Locate the cell with the specified text and output its (X, Y) center coordinate. 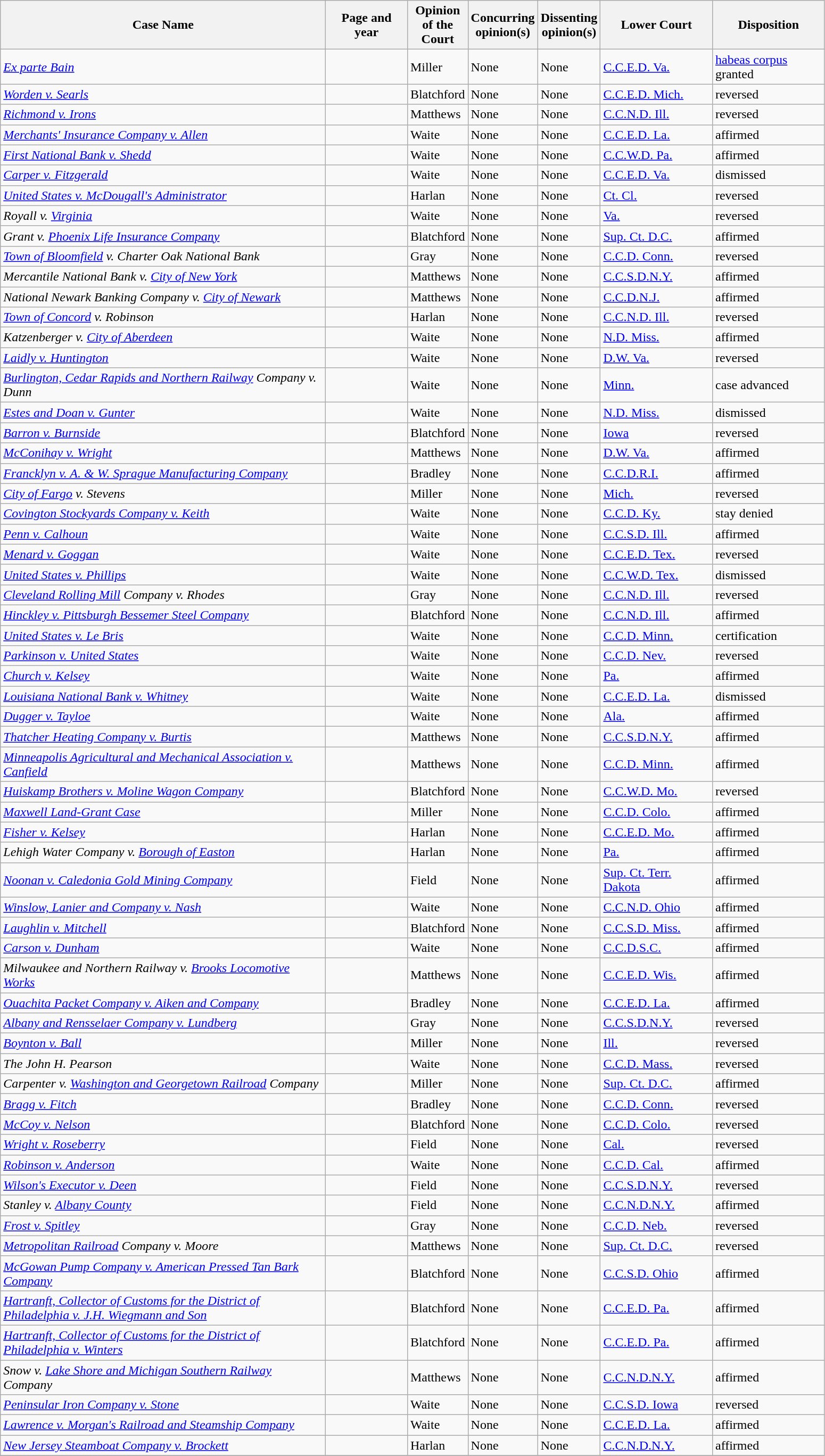
Town of Bloomfield v. Charter Oak National Bank (163, 256)
Mich. (657, 493)
Stanley v. Albany County (163, 1205)
C.C.S.D. Iowa (657, 1405)
stay denied (769, 514)
C.C.D. Mass. (657, 1064)
McCoy v. Nelson (163, 1124)
C.C.S.D. Ohio (657, 1273)
Ill. (657, 1043)
Louisiana National Bank v. Whitney (163, 696)
Richmond v. Irons (163, 114)
Metropolitan Railroad Company v. Moore (163, 1246)
Lower Court (657, 25)
Carpenter v. Washington and Georgetown Railroad Company (163, 1084)
Frost v. Spitley (163, 1225)
Dissenting opinion(s) (569, 25)
Ala. (657, 717)
C.C.E.D. Mo. (657, 832)
Snow v. Lake Shore and Michigan Southern Railway Company (163, 1377)
C.C.D. Neb. (657, 1225)
United States v. Le Bris (163, 635)
Barron v. Burnside (163, 433)
Concurring opinion(s) (502, 25)
Boynton v. Ball (163, 1043)
United States v. Phillips (163, 574)
C.C.D.R.I. (657, 473)
Albany and Rensselaer Company v. Lundberg (163, 1023)
C.C.S.D. Ill. (657, 534)
C.C.W.D. Pa. (657, 155)
Lawrence v. Morgan's Railroad and Steamship Company (163, 1425)
Milwaukee and Northern Railway v. Brooks Locomotive Works (163, 975)
Fisher v. Kelsey (163, 832)
Worden v. Searls (163, 94)
Laughlin v. Mitchell (163, 927)
Mercantile National Bank v. City of New York (163, 276)
Hinckley v. Pittsburgh Bessemer Steel Company (163, 615)
Wright v. Roseberry (163, 1145)
Ouachita Packet Company v. Aiken and Company (163, 1002)
National Newark Banking Company v. City of Newark (163, 297)
Laidly v. Huntington (163, 358)
Cal. (657, 1145)
C.C.E.D. Mich. (657, 94)
Va. (657, 216)
Lehigh Water Company v. Borough of Easton (163, 852)
case advanced (769, 385)
Winslow, Lanier and Company v. Nash (163, 907)
Minn. (657, 385)
Page and year (367, 25)
United States v. McDougall's Administrator (163, 195)
Carson v. Dunham (163, 948)
Thatcher Heating Company v. Burtis (163, 737)
C.C.W.D. Mo. (657, 792)
The John H. Pearson (163, 1064)
Dugger v. Tayloe (163, 717)
C.C.S.D. Miss. (657, 927)
First National Bank v. Shedd (163, 155)
Minneapolis Agricultural and Mechanical Association v. Canfield (163, 764)
McConihay v. Wright (163, 453)
Estes and Doan v. Gunter (163, 413)
Ex parte Bain (163, 67)
Church v. Kelsey (163, 676)
McGowan Pump Company v. American Pressed Tan Bark Company (163, 1273)
Katzenberger v. City of Aberdeen (163, 338)
Robinson v. Anderson (163, 1165)
Peninsular Iron Company v. Stone (163, 1405)
C.C.D. Ky. (657, 514)
Sup. Ct. Terr. Dakota (657, 879)
Hartranft, Collector of Customs for the District of Philadelphia v. Winters (163, 1343)
C.C.W.D. Tex. (657, 574)
Wilson's Executor v. Deen (163, 1185)
Huiskamp Brothers v. Moline Wagon Company (163, 792)
C.C.D. Cal. (657, 1165)
Cleveland Rolling Mill Company v. Rhodes (163, 595)
Royall v. Virginia (163, 216)
Maxwell Land-Grant Case (163, 812)
Case Name (163, 25)
Iowa (657, 433)
C.C.N.D. Ohio (657, 907)
Grant v. Phoenix Life Insurance Company (163, 236)
Carper v. Fitzgerald (163, 175)
City of Fargo v. Stevens (163, 493)
New Jersey Steamboat Company v. Brockett (163, 1445)
Bragg v. Fitch (163, 1104)
C.C.D. Nev. (657, 656)
Opinion of the Court (438, 25)
Burlington, Cedar Rapids and Northern Railway Company v. Dunn (163, 385)
C.C.E.D. Wis. (657, 975)
Francklyn v. A. & W. Sprague Manufacturing Company (163, 473)
Merchants' Insurance Company v. Allen (163, 135)
Menard v. Goggan (163, 554)
Disposition (769, 25)
Penn v. Calhoun (163, 534)
Covington Stockyards Company v. Keith (163, 514)
C.C.D.N.J. (657, 297)
habeas corpus granted (769, 67)
Parkinson v. United States (163, 656)
Noonan v. Caledonia Gold Mining Company (163, 879)
C.C.E.D. Tex. (657, 554)
C.C.D.S.C. (657, 948)
Hartranft, Collector of Customs for the District of Philadelphia v. J.H. Wiegmann and Son (163, 1307)
Town of Concord v. Robinson (163, 317)
certification (769, 635)
Ct. Cl. (657, 195)
